Pinpoint the cell where the given text exists, returning its (x, y) midpoint coordinate. 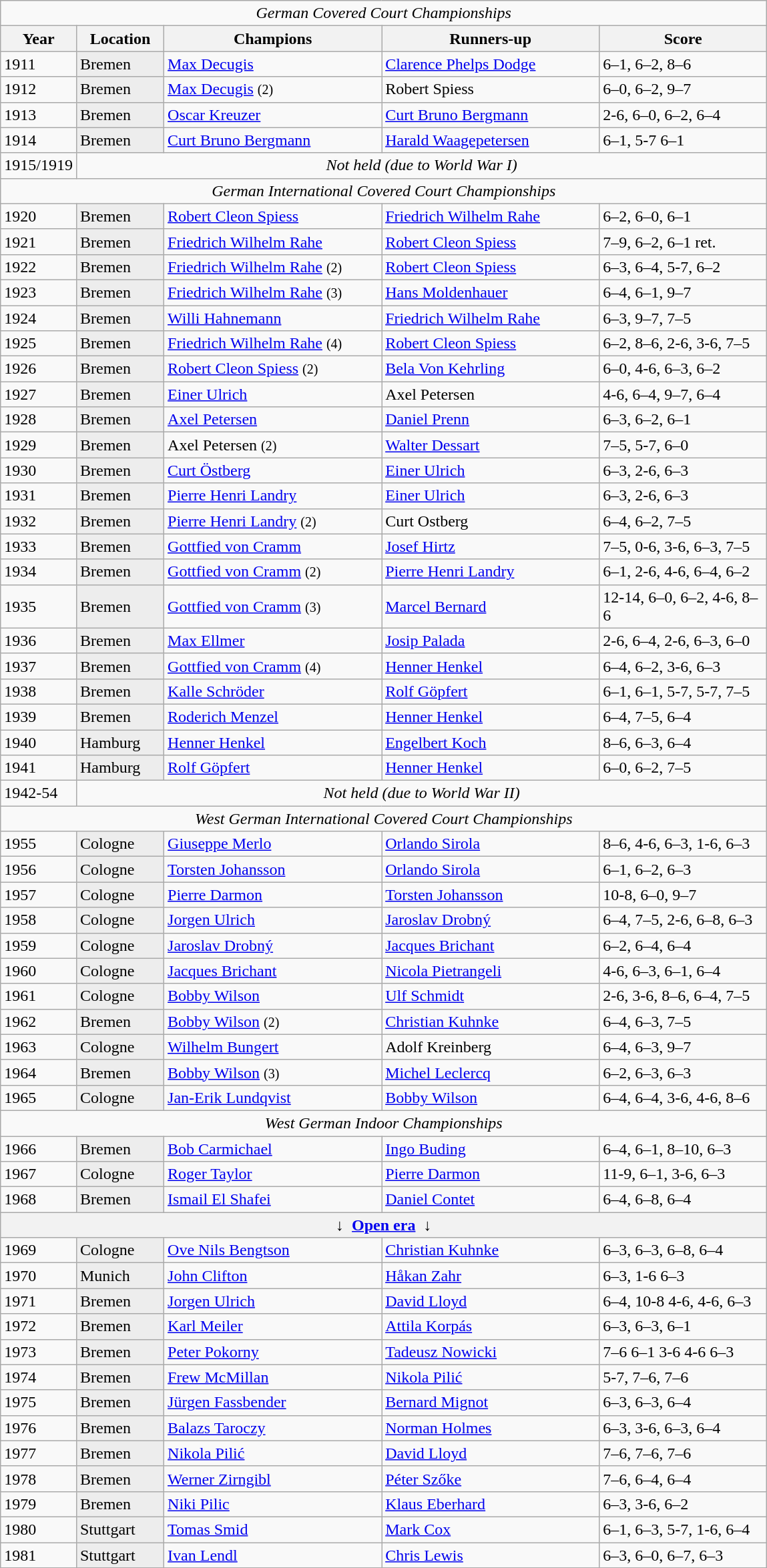
7–6 6–1 3-6 4-6 6–3 (684, 1352)
7–6, 6–4, 6–4 (684, 1479)
6–2, 6–3, 6–3 (684, 1072)
1968 (39, 1200)
2-6, 6–0, 6–2, 6–4 (684, 115)
12-14, 6–0, 6–2, 4-6, 8–6 (684, 606)
6–4, 6–2, 3-6, 6–3 (684, 666)
6–4, 6–1, 8–10, 6–3 (684, 1148)
1942-54 (39, 793)
6–1, 2-6, 4-6, 6–4, 6–2 (684, 572)
10-8, 6–0, 9–7 (684, 895)
John Clifton (273, 1276)
1929 (39, 445)
6–4, 6–3, 7–5 (684, 1022)
6–4, 6–3, 9–7 (684, 1047)
1928 (39, 420)
1935 (39, 606)
4-6, 6–4, 9–7, 6–4 (684, 394)
1971 (39, 1301)
6–3, 6–0, 6–7, 6–3 (684, 1555)
6–1, 6–2, 6–3 (684, 869)
1965 (39, 1098)
Klaus Eberhard (491, 1504)
1932 (39, 521)
6–4, 6–1, 9–7 (684, 292)
6–1, 6–3, 5-7, 1-6, 6–4 (684, 1529)
1923 (39, 292)
1964 (39, 1072)
Robert Cleon Spiess (2) (273, 369)
1960 (39, 971)
1981 (39, 1555)
1975 (39, 1403)
Michel Leclercq (491, 1072)
6–0, 6–2, 7–5 (684, 768)
1979 (39, 1504)
West German International Covered Court Championships (384, 819)
Nicola Pietrangeli (491, 971)
Niki Pilic (273, 1504)
Péter Szőke (491, 1479)
1957 (39, 895)
6–3, 6–3, 6–8, 6–4 (684, 1250)
Oscar Kreuzer (273, 115)
↓ Open era ↓ (384, 1225)
1930 (39, 470)
1924 (39, 318)
7–9, 6–2, 6–1 ret. (684, 242)
6–1, 6–2, 8–6 (684, 64)
Attila Korpás (491, 1326)
6–4, 7–5, 6–4 (684, 717)
Pierre Henri Landry (2) (273, 521)
6–1, 6–1, 5-7, 5-7, 7–5 (684, 691)
6–3, 3-6, 6–2 (684, 1504)
Ismail El Shafei (273, 1200)
6–1, 5-7 6–1 (684, 140)
Bobby Wilson (2) (273, 1022)
6–3, 6–4, 5-7, 6–2 (684, 267)
Roderich Menzel (273, 717)
6–4, 7–5, 2-6, 6–8, 6–3 (684, 920)
Max Decugis (273, 64)
Friedrich Wilhelm Rahe (3) (273, 292)
Roger Taylor (273, 1174)
Bela Von Kehrling (491, 369)
1966 (39, 1148)
8–6, 4-6, 6–3, 1-6, 6–3 (684, 844)
6–2, 6–4, 6–4 (684, 945)
Score (684, 39)
Daniel Prenn (491, 420)
Kalle Schröder (273, 691)
German Covered Court Championships (384, 13)
Robert Spiess (491, 89)
1963 (39, 1047)
Tadeusz Nowicki (491, 1352)
1940 (39, 743)
6–2, 8–6, 2-6, 3-6, 7–5 (684, 344)
6–3, 6–3, 6–1 (684, 1326)
1941 (39, 768)
Curt Östberg (273, 470)
1973 (39, 1352)
5-7, 7–6, 7–6 (684, 1377)
Not held (due to World War I) (421, 165)
1920 (39, 216)
1962 (39, 1022)
Munich (120, 1276)
Clarence Phelps Dodge (491, 64)
Location (120, 39)
Josef Hirtz (491, 546)
1933 (39, 546)
1925 (39, 344)
Max Decugis (2) (273, 89)
1936 (39, 641)
Håkan Zahr (491, 1276)
Karl Meiler (273, 1326)
Adolf Kreinberg (491, 1047)
1931 (39, 496)
6–3, 9–7, 7–5 (684, 318)
Wilhelm Bungert (273, 1047)
7–6, 7–6, 7–6 (684, 1453)
Peter Pokorny (273, 1352)
1961 (39, 996)
German International Covered Court Championships (384, 191)
1927 (39, 394)
11-9, 6–1, 3-6, 6–3 (684, 1174)
1913 (39, 115)
Friedrich Wilhelm Rahe (4) (273, 344)
2-6, 3-6, 8–6, 6–4, 7–5 (684, 996)
Gottfied von Cramm (2) (273, 572)
1980 (39, 1529)
6–3, 1-6 6–3 (684, 1276)
Ove Nils Bengtson (273, 1250)
Curt Ostberg (491, 521)
1911 (39, 64)
Friedrich Wilhelm Rahe (2) (273, 267)
Giuseppe Merlo (273, 844)
Josip Palada (491, 641)
1976 (39, 1428)
Norman Holmes (491, 1428)
1959 (39, 945)
8–6, 6–3, 6–4 (684, 743)
1972 (39, 1326)
Bernard Mignot (491, 1403)
1934 (39, 572)
1921 (39, 242)
1967 (39, 1174)
Bobby Wilson (3) (273, 1072)
7–5, 0-6, 3-6, 6–3, 7–5 (684, 546)
Not held (due to World War II) (421, 793)
1958 (39, 920)
Frew McMillan (273, 1377)
Jürgen Fassbender (273, 1403)
1969 (39, 1250)
4-6, 6–3, 6–1, 6–4 (684, 971)
West German Indoor Championships (384, 1123)
Werner Zirngibl (273, 1479)
Harald Waagepetersen (491, 140)
1937 (39, 666)
6–3, 6–2, 6–1 (684, 420)
1915/1919 (39, 165)
1970 (39, 1276)
Ivan Lendl (273, 1555)
Gottfied von Cramm (4) (273, 666)
6–4, 6–8, 6–4 (684, 1200)
Axel Petersen (2) (273, 445)
6–4, 6–4, 3-6, 4-6, 8–6 (684, 1098)
6–0, 4-6, 6–3, 6–2 (684, 369)
Hans Moldenhauer (491, 292)
1939 (39, 717)
Max Ellmer (273, 641)
Gottfied von Cramm (273, 546)
Daniel Contet (491, 1200)
1922 (39, 267)
1978 (39, 1479)
6–0, 6–2, 9–7 (684, 89)
Walter Dessart (491, 445)
Chris Lewis (491, 1555)
1956 (39, 869)
Marcel Bernard (491, 606)
Bob Carmichael (273, 1148)
Mark Cox (491, 1529)
Ingo Buding (491, 1148)
6–3, 3-6, 6–3, 6–4 (684, 1428)
1955 (39, 844)
6–4, 10-8 4-6, 4-6, 6–3 (684, 1301)
Gottfied von Cramm (3) (273, 606)
Balazs Taroczy (273, 1428)
1938 (39, 691)
1914 (39, 140)
1926 (39, 369)
6–2, 6–0, 6–1 (684, 216)
Year (39, 39)
Jan-Erik Lundqvist (273, 1098)
7–5, 5-7, 6–0 (684, 445)
1974 (39, 1377)
Ulf Schmidt (491, 996)
2-6, 6–4, 2-6, 6–3, 6–0 (684, 641)
6–3, 6–3, 6–4 (684, 1403)
Willi Hahnemann (273, 318)
Engelbert Koch (491, 743)
6–4, 6–2, 7–5 (684, 521)
1977 (39, 1453)
Runners-up (491, 39)
Tomas Smid (273, 1529)
1912 (39, 89)
Champions (273, 39)
